Find where the given text appears and provide that cell's center as [X, Y] coordinate. 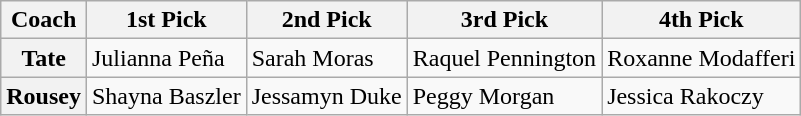
Sarah Moras [326, 58]
Shayna Baszler [166, 96]
Raquel Pennington [504, 58]
Peggy Morgan [504, 96]
Julianna Peña [166, 58]
4th Pick [702, 20]
3rd Pick [504, 20]
Tate [44, 58]
2nd Pick [326, 20]
Coach [44, 20]
Roxanne Modafferi [702, 58]
Jessica Rakoczy [702, 96]
Jessamyn Duke [326, 96]
Rousey [44, 96]
1st Pick [166, 20]
